Output the (x, y) coordinate of the center of the cell containing the given text.  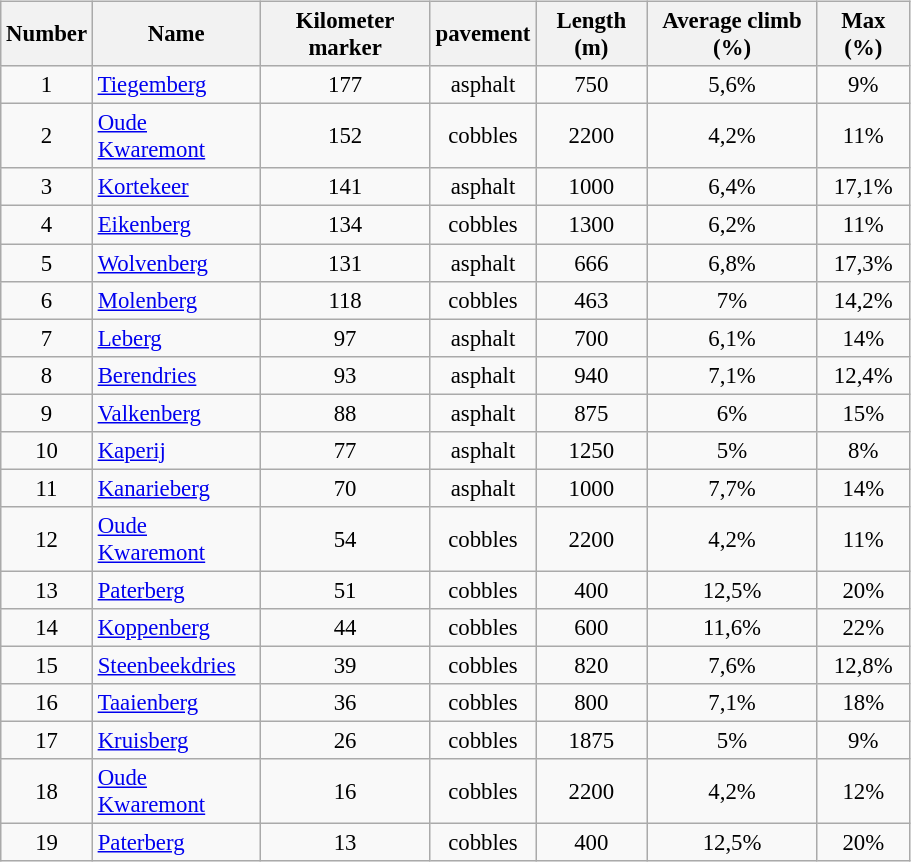
14 (47, 628)
Leberg (176, 338)
51 (345, 590)
6,2% (732, 225)
5 (47, 263)
Kruisberg (176, 741)
9 (47, 413)
940 (592, 375)
463 (592, 300)
19 (47, 843)
70 (345, 488)
6,4% (732, 187)
11 (47, 488)
800 (592, 703)
54 (345, 540)
77 (345, 450)
Wolvenberg (176, 263)
39 (345, 665)
Koppenberg (176, 628)
Berendries (176, 375)
10 (47, 450)
Eikenberg (176, 225)
5,6% (732, 85)
2 (47, 136)
Taaienberg (176, 703)
1875 (592, 741)
12% (863, 792)
1 (47, 85)
12 (47, 540)
15 (47, 665)
131 (345, 263)
6% (732, 413)
141 (345, 187)
18% (863, 703)
Kanarieberg (176, 488)
12,4% (863, 375)
3 (47, 187)
Name (176, 34)
44 (345, 628)
177 (345, 85)
4 (47, 225)
6 (47, 300)
97 (345, 338)
7,6% (732, 665)
Max (%) (863, 34)
17,3% (863, 263)
Length (m) (592, 34)
26 (345, 741)
11,6% (732, 628)
152 (345, 136)
17 (47, 741)
600 (592, 628)
Kortekeer (176, 187)
12,8% (863, 665)
17,1% (863, 187)
700 (592, 338)
88 (345, 413)
750 (592, 85)
18 (47, 792)
22% (863, 628)
8 (47, 375)
Molenberg (176, 300)
820 (592, 665)
6,1% (732, 338)
6,8% (732, 263)
15% (863, 413)
1300 (592, 225)
14,2% (863, 300)
118 (345, 300)
Kaperij (176, 450)
8% (863, 450)
Number (47, 34)
666 (592, 263)
Average climb (%) (732, 34)
Steenbeekdries (176, 665)
93 (345, 375)
7,7% (732, 488)
36 (345, 703)
Kilometer marker (345, 34)
7% (732, 300)
Valkenberg (176, 413)
134 (345, 225)
Tiegemberg (176, 85)
pavement (483, 34)
7 (47, 338)
875 (592, 413)
1250 (592, 450)
